Capture the cell that displays the provided text and extract its [X, Y] central coordinate. 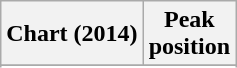
Chart (2014) [72, 34]
Peakposition [189, 34]
